Find where the given text appears and provide that cell's center as [X, Y] coordinate. 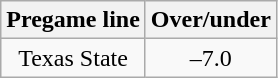
Over/under [210, 20]
Texas State [74, 58]
–7.0 [210, 58]
Pregame line [74, 20]
